Capture the cell that displays the provided text and extract its [x, y] central coordinate. 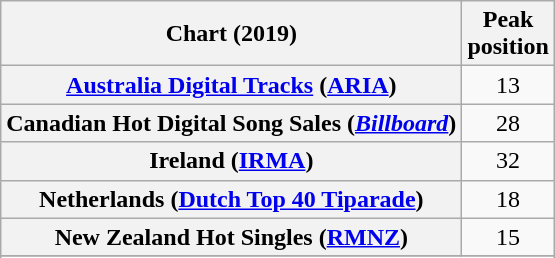
Ireland (IRMA) [232, 161]
18 [508, 199]
Canadian Hot Digital Song Sales (Billboard) [232, 123]
Peakposition [508, 34]
13 [508, 85]
32 [508, 161]
Australia Digital Tracks (ARIA) [232, 85]
Chart (2019) [232, 34]
Netherlands (Dutch Top 40 Tiparade) [232, 199]
New Zealand Hot Singles (RMNZ) [232, 237]
15 [508, 237]
28 [508, 123]
